Provide the [X, Y] coordinate of the cell's center where the given text is located.  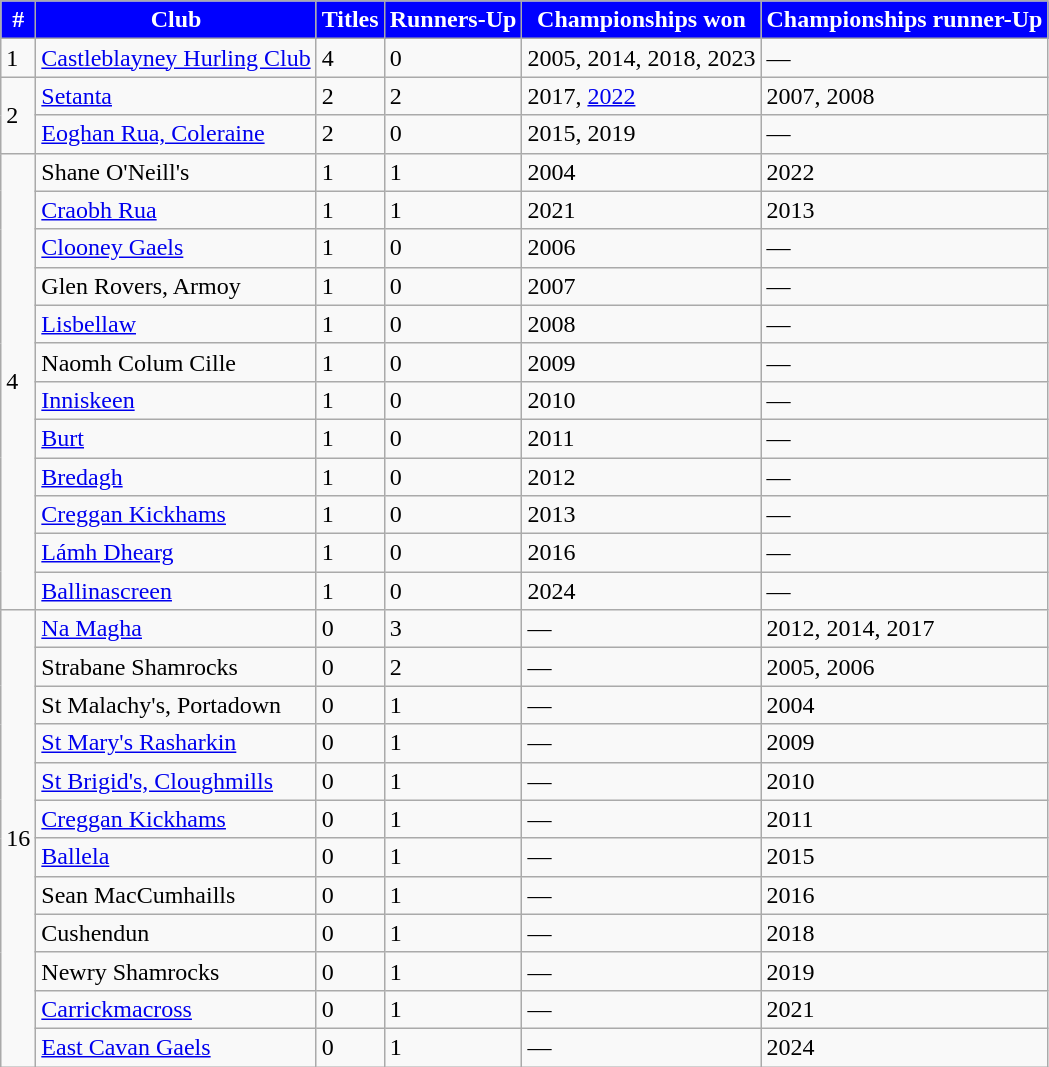
2008 [642, 324]
2007 [642, 286]
St Mary's Rasharkin [176, 743]
Eoghan Rua, Coleraine [176, 134]
2005, 2014, 2018, 2023 [642, 58]
Titles [350, 20]
Bredagh [176, 477]
Craobh Rua [176, 210]
2019 [904, 971]
Runners-Up [453, 20]
# [18, 20]
2022 [904, 172]
East Cavan Gaels [176, 1047]
Lisbellaw [176, 324]
Club [176, 20]
Lámh Dhearg [176, 553]
2018 [904, 933]
St Malachy's, Portadown [176, 705]
Setanta [176, 96]
Strabane Shamrocks [176, 667]
Ballinascreen [176, 591]
Ballela [176, 857]
Cushendun [176, 933]
Clooney Gaels [176, 248]
2012, 2014, 2017 [904, 629]
2012 [642, 477]
2017, 2022 [642, 96]
St Brigid's, Cloughmills [176, 781]
2015 [904, 857]
Burt [176, 438]
Inniskeen [176, 400]
2015, 2019 [642, 134]
Castleblayney Hurling Club [176, 58]
Glen Rovers, Armoy [176, 286]
2007, 2008 [904, 96]
Newry Shamrocks [176, 971]
16 [18, 838]
Championships won [642, 20]
3 [453, 629]
Shane O'Neill's [176, 172]
Carrickmacross [176, 1009]
Sean MacCumhaills [176, 895]
Naomh Colum Cille [176, 362]
2006 [642, 248]
Na Magha [176, 629]
Championships runner-Up [904, 20]
2005, 2006 [904, 667]
